Determine the (x, y) coordinate at the center of the cell enclosing the given text.  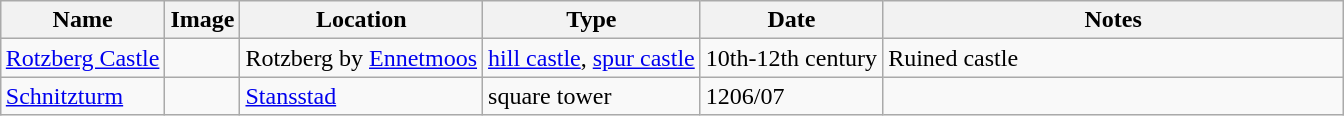
Image (202, 20)
Ruined castle (1114, 58)
10th-12th century (791, 58)
Rotzberg Castle (82, 58)
Date (791, 20)
Type (592, 20)
Schnitzturm (82, 96)
square tower (592, 96)
Stansstad (362, 96)
Name (82, 20)
Rotzberg by Ennetmoos (362, 58)
Notes (1114, 20)
1206/07 (791, 96)
Location (362, 20)
hill castle, spur castle (592, 58)
